For the text-containing cell, return its midpoint in (X, Y) coordinate format. 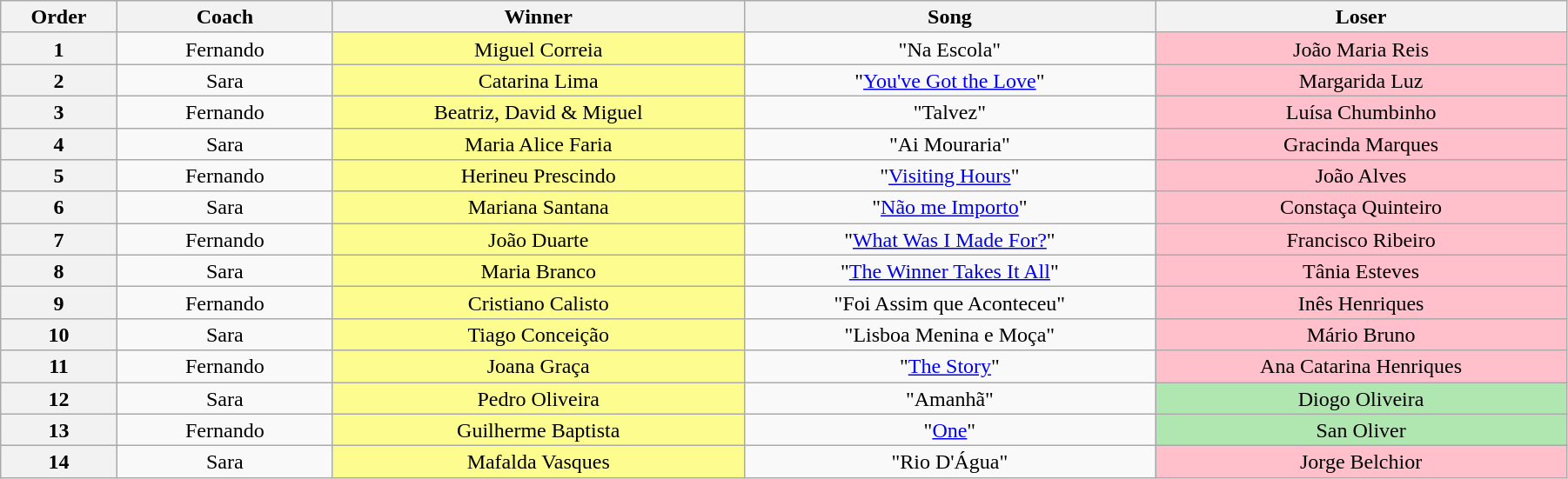
Mariana Santana (538, 207)
Inês Henriques (1361, 303)
11 (59, 367)
Cristiano Calisto (538, 303)
"The Story" (950, 367)
San Oliver (1361, 429)
Coach (224, 17)
"Visiting Hours" (950, 176)
Miguel Correia (538, 49)
7 (59, 240)
3 (59, 111)
10 (59, 334)
Maria Branco (538, 271)
Tânia Esteves (1361, 271)
9 (59, 303)
"Ai Mouraria" (950, 144)
Maria Alice Faria (538, 144)
Luísa Chumbinho (1361, 111)
1 (59, 49)
Constaça Quinteiro (1361, 207)
"Lisboa Menina e Moça" (950, 334)
"What Was I Made For?" (950, 240)
12 (59, 398)
2 (59, 80)
João Alves (1361, 176)
Herineu Prescindo (538, 176)
Francisco Ribeiro (1361, 240)
Song (950, 17)
João Maria Reis (1361, 49)
Jorge Belchior (1361, 462)
Beatriz, David & Miguel (538, 111)
Pedro Oliveira (538, 398)
Mário Bruno (1361, 334)
5 (59, 176)
Catarina Lima (538, 80)
"Na Escola" (950, 49)
Diogo Oliveira (1361, 398)
Mafalda Vasques (538, 462)
Loser (1361, 17)
João Duarte (538, 240)
Guilherme Baptista (538, 429)
8 (59, 271)
"Foi Assim que Aconteceu" (950, 303)
4 (59, 144)
6 (59, 207)
Margarida Luz (1361, 80)
Joana Graça (538, 367)
Gracinda Marques (1361, 144)
"The Winner Takes It All" (950, 271)
"One" (950, 429)
"Rio D'Água" (950, 462)
13 (59, 429)
"Amanhã" (950, 398)
Tiago Conceição (538, 334)
14 (59, 462)
Ana Catarina Henriques (1361, 367)
"Talvez" (950, 111)
Winner (538, 17)
"Não me Importo" (950, 207)
"You've Got the Love" (950, 80)
Order (59, 17)
